Extract the [x, y] coordinate from the center of the cell holding the provided text.  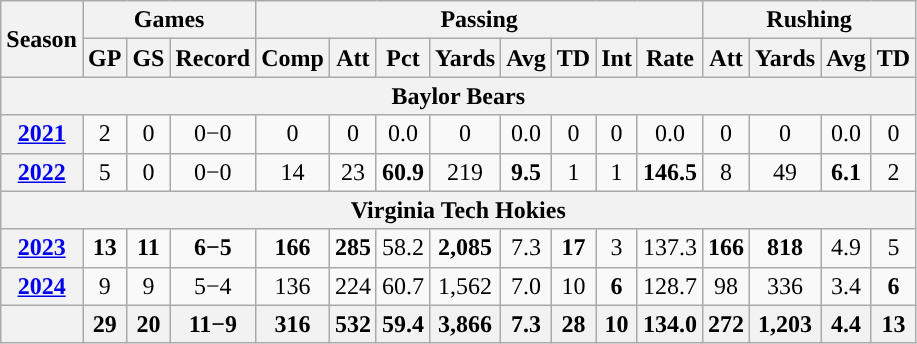
Passing [480, 20]
7.0 [526, 286]
29 [104, 324]
4.9 [846, 248]
Virginia Tech Hokies [458, 210]
49 [786, 172]
136 [293, 286]
5−4 [213, 286]
272 [726, 324]
GS [148, 58]
4.4 [846, 324]
2,085 [466, 248]
Comp [293, 58]
60.7 [402, 286]
11 [148, 248]
1,203 [786, 324]
3 [617, 248]
134.0 [670, 324]
58.2 [402, 248]
532 [352, 324]
9.5 [526, 172]
20 [148, 324]
219 [466, 172]
2022 [42, 172]
6.1 [846, 172]
14 [293, 172]
818 [786, 248]
Rushing [808, 20]
3,866 [466, 324]
146.5 [670, 172]
285 [352, 248]
2023 [42, 248]
GP [104, 58]
224 [352, 286]
8 [726, 172]
11−9 [213, 324]
336 [786, 286]
23 [352, 172]
Baylor Bears [458, 96]
Record [213, 58]
Int [617, 58]
59.4 [402, 324]
Games [168, 20]
28 [573, 324]
17 [573, 248]
Season [42, 39]
6−5 [213, 248]
137.3 [670, 248]
98 [726, 286]
1,562 [466, 286]
2024 [42, 286]
Pct [402, 58]
Rate [670, 58]
128.7 [670, 286]
60.9 [402, 172]
2021 [42, 134]
316 [293, 324]
3.4 [846, 286]
